For the text-containing cell, return its midpoint in [X, Y] coordinate format. 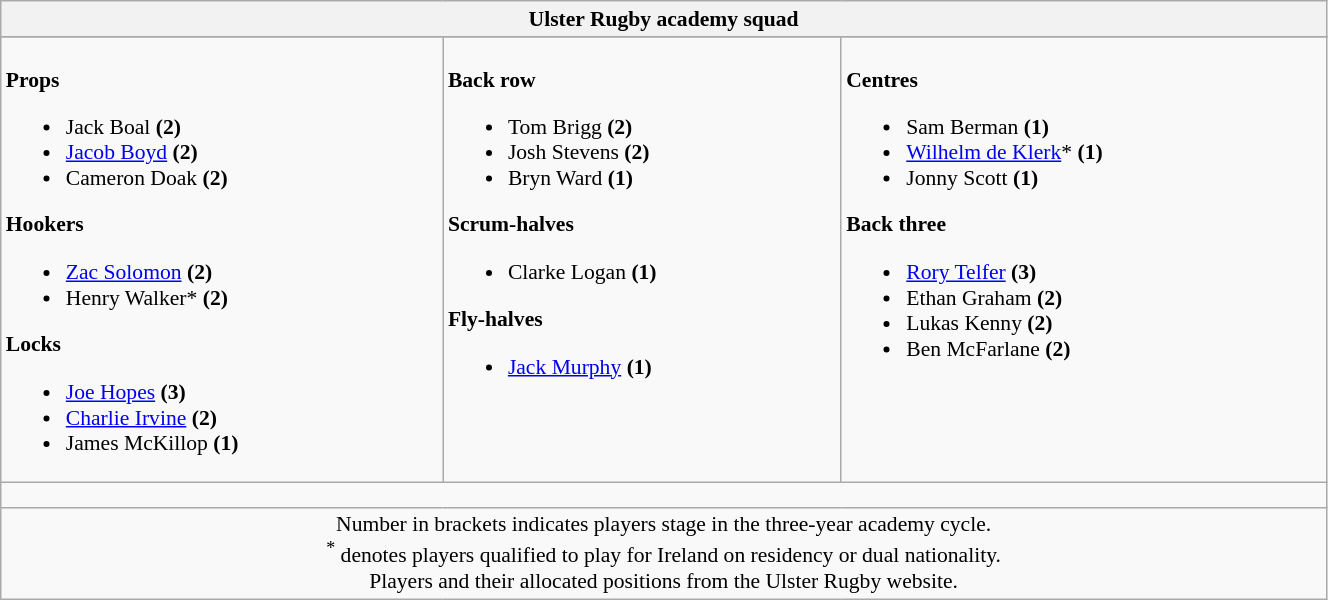
Ulster Rugby academy squad [664, 19]
Props Jack Boal (2) Jacob Boyd (2) Cameron Doak (2)Hookers Zac Solomon (2) Henry Walker* (2)Locks Joe Hopes (3) Charlie Irvine (2) James McKillop (1) [222, 260]
Centres Sam Berman (1) Wilhelm de Klerk* (1) Jonny Scott (1)Back three Rory Telfer (3) Ethan Graham (2) Lukas Kenny (2) Ben McFarlane (2) [1084, 260]
Back row Tom Brigg (2) Josh Stevens (2) Bryn Ward (1)Scrum-halves Clarke Logan (1)Fly-halves Jack Murphy (1) [642, 260]
